Pinpoint the cell where the given text exists, returning its (x, y) midpoint coordinate. 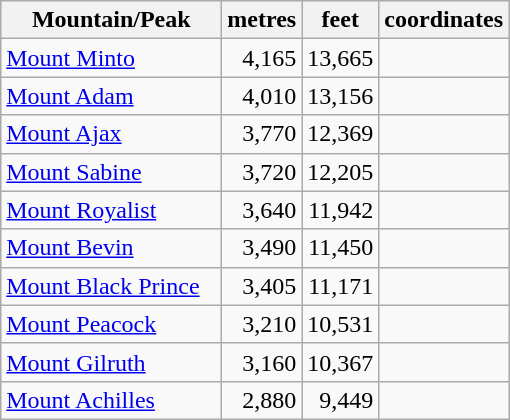
Mount Achilles (112, 400)
feet (340, 20)
Mount Royalist (112, 210)
3,210 (262, 324)
13,665 (340, 58)
10,531 (340, 324)
10,367 (340, 362)
3,160 (262, 362)
3,405 (262, 286)
coordinates (444, 20)
Mountain/Peak (112, 20)
11,171 (340, 286)
Mount Black Prince (112, 286)
2,880 (262, 400)
4,165 (262, 58)
Mount Ajax (112, 134)
9,449 (340, 400)
Mount Gilruth (112, 362)
3,640 (262, 210)
11,450 (340, 248)
Mount Bevin (112, 248)
11,942 (340, 210)
13,156 (340, 96)
3,720 (262, 172)
Mount Minto (112, 58)
3,490 (262, 248)
Mount Sabine (112, 172)
3,770 (262, 134)
Mount Adam (112, 96)
Mount Peacock (112, 324)
12,369 (340, 134)
metres (262, 20)
12,205 (340, 172)
4,010 (262, 96)
